Detect which cell encompasses the target text, then output its [x, y] center coordinate. 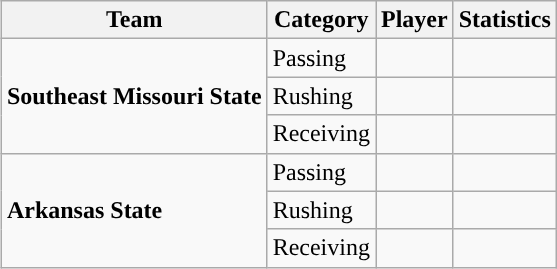
Arkansas State [134, 210]
Category [321, 20]
Player [415, 20]
Team [134, 20]
Southeast Missouri State [134, 96]
Statistics [504, 20]
